Return (X, Y) of the center of cell containing provided text 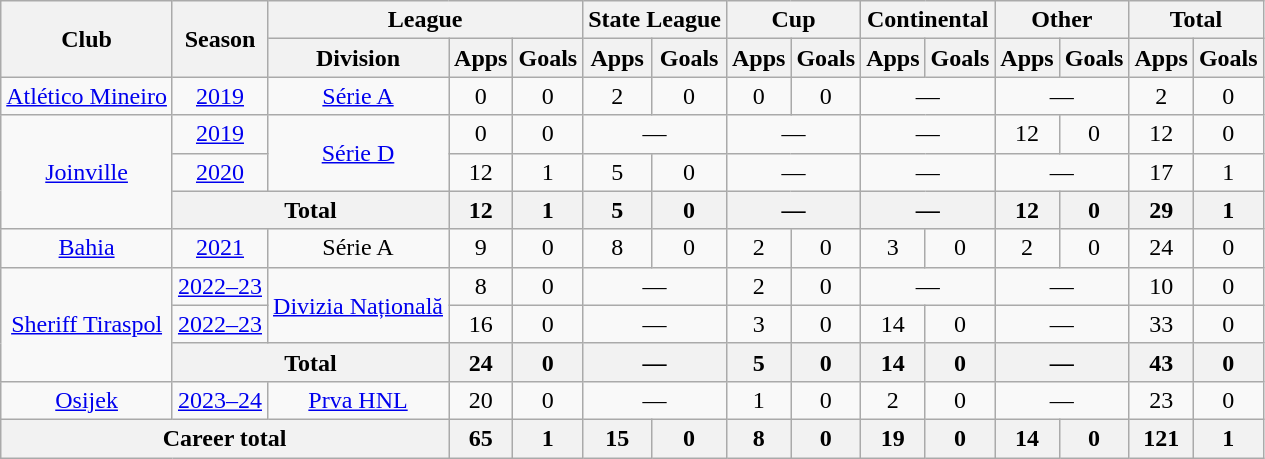
Club (87, 39)
9 (481, 248)
Career total (225, 438)
Osijek (87, 400)
Divizia Națională (358, 305)
Bahia (87, 248)
65 (481, 438)
Continental (928, 20)
2023–24 (220, 400)
33 (1161, 324)
League (426, 20)
23 (1161, 400)
Other (1062, 20)
Cup (793, 20)
20 (481, 400)
2020 (220, 172)
19 (893, 438)
16 (481, 324)
17 (1161, 172)
121 (1161, 438)
Season (220, 39)
2021 (220, 248)
State League (655, 20)
Division (358, 58)
Série D (358, 153)
43 (1161, 362)
29 (1161, 210)
Sheriff Tiraspol (87, 324)
Atlético Mineiro (87, 96)
Joinville (87, 172)
Prva HNL (358, 400)
10 (1161, 286)
15 (618, 438)
